Capture the cell that displays the provided text and extract its (X, Y) central coordinate. 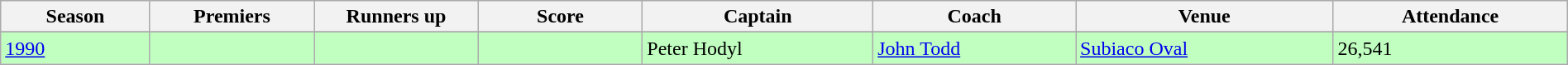
1990 (75, 48)
Score (561, 17)
Premiers (232, 17)
Attendance (1451, 17)
John Todd (974, 48)
Subiaco Oval (1204, 48)
Captain (758, 17)
Venue (1204, 17)
Coach (974, 17)
Peter Hodyl (758, 48)
Season (75, 17)
26,541 (1451, 48)
Runners up (397, 17)
